Search for the cell housing the specified text and yield its (x, y) center coordinate. 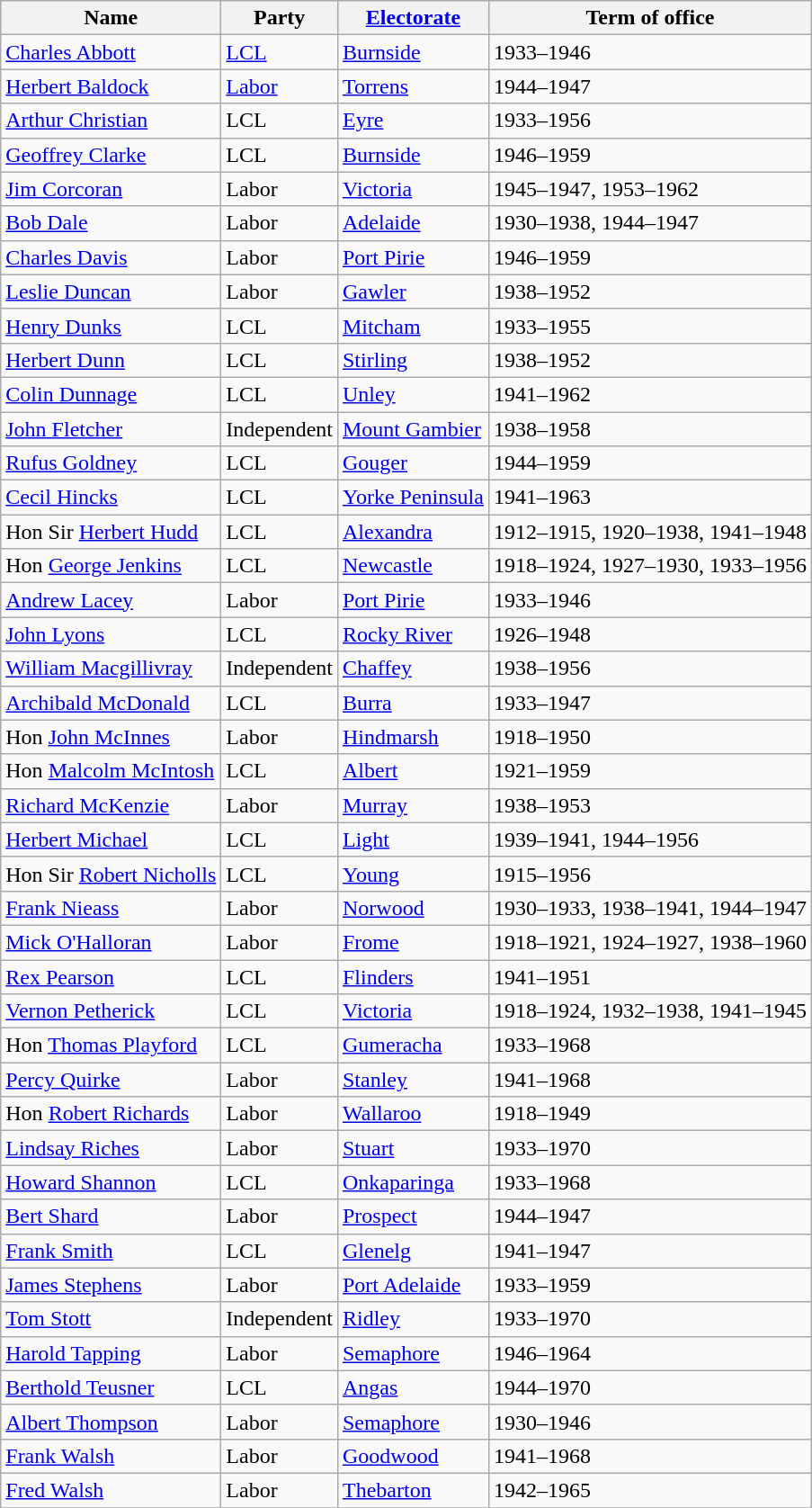
Burra (413, 703)
Frank Nieass (112, 908)
1933–1947 (649, 703)
Wallaroo (413, 1114)
Cecil Hincks (112, 498)
Fred Walsh (112, 1490)
Lindsay Riches (112, 1148)
Mick O'Halloran (112, 942)
Charles Davis (112, 257)
Glenelg (413, 1251)
1930–1946 (649, 1422)
1918–1949 (649, 1114)
Archibald McDonald (112, 703)
Henry Dunks (112, 326)
1933–1955 (649, 326)
Hon Sir Herbert Hudd (112, 532)
Herbert Michael (112, 839)
Rex Pearson (112, 976)
Tom Stott (112, 1319)
1915–1956 (649, 874)
1941–1947 (649, 1251)
Ridley (413, 1319)
Murray (413, 805)
Stanley (413, 1080)
Herbert Dunn (112, 360)
Eyre (413, 121)
1941–1963 (649, 498)
Hon John McInnes (112, 737)
Hon Malcolm McIntosh (112, 771)
Arthur Christian (112, 121)
Herbert Baldock (112, 86)
Albert (413, 771)
Howard Shannon (112, 1182)
Vernon Petherick (112, 1011)
Term of office (649, 18)
Jim Corcoran (112, 189)
Bert Shard (112, 1216)
John Fletcher (112, 429)
1941–1951 (649, 976)
1918–1950 (649, 737)
1938–1953 (649, 805)
Hon Sir Robert Nicholls (112, 874)
Electorate (413, 18)
1941–1962 (649, 394)
Norwood (413, 908)
Newcastle (413, 566)
Mitcham (413, 326)
Gouger (413, 463)
Alexandra (413, 532)
1912–1915, 1920–1938, 1941–1948 (649, 532)
Goodwood (413, 1456)
1918–1924, 1927–1930, 1933–1956 (649, 566)
Rocky River (413, 634)
Andrew Lacey (112, 600)
Light (413, 839)
1944–1959 (649, 463)
Name (112, 18)
Prospect (413, 1216)
Colin Dunnage (112, 394)
1933–1956 (649, 121)
Hindmarsh (413, 737)
Young (413, 874)
1946–1964 (649, 1353)
1942–1965 (649, 1490)
Flinders (413, 976)
Stuart (413, 1148)
Hon Thomas Playford (112, 1046)
Gawler (413, 292)
Onkaparinga (413, 1182)
Party (280, 18)
Richard McKenzie (112, 805)
Harold Tapping (112, 1353)
Geoffrey Clarke (112, 155)
Unley (413, 394)
Rufus Goldney (112, 463)
1933–1959 (649, 1285)
Berthold Teusner (112, 1387)
1944–1970 (649, 1387)
Charles Abbott (112, 52)
William Macgillivray (112, 669)
James Stephens (112, 1285)
Mount Gambier (413, 429)
Leslie Duncan (112, 292)
Frank Walsh (112, 1456)
Gumeracha (413, 1046)
Torrens (413, 86)
Frome (413, 942)
Chaffey (413, 669)
1938–1958 (649, 429)
Angas (413, 1387)
Adelaide (413, 223)
Percy Quirke (112, 1080)
Yorke Peninsula (413, 498)
1930–1933, 1938–1941, 1944–1947 (649, 908)
Albert Thompson (112, 1422)
Port Adelaide (413, 1285)
Thebarton (413, 1490)
1918–1921, 1924–1927, 1938–1960 (649, 942)
John Lyons (112, 634)
Frank Smith (112, 1251)
1939–1941, 1944–1956 (649, 839)
Stirling (413, 360)
1926–1948 (649, 634)
1945–1947, 1953–1962 (649, 189)
Hon George Jenkins (112, 566)
1938–1956 (649, 669)
Bob Dale (112, 223)
1918–1924, 1932–1938, 1941–1945 (649, 1011)
1930–1938, 1944–1947 (649, 223)
Hon Robert Richards (112, 1114)
1921–1959 (649, 771)
